Capture the cell that displays the provided text and extract its (x, y) central coordinate. 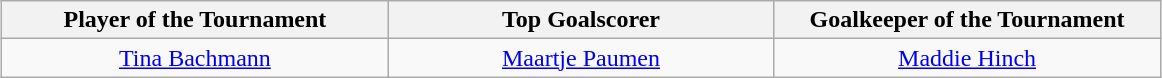
Maartje Paumen (581, 58)
Player of the Tournament (195, 20)
Goalkeeper of the Tournament (967, 20)
Top Goalscorer (581, 20)
Tina Bachmann (195, 58)
Maddie Hinch (967, 58)
